Pinpoint the cell where the given text exists, returning its (X, Y) midpoint coordinate. 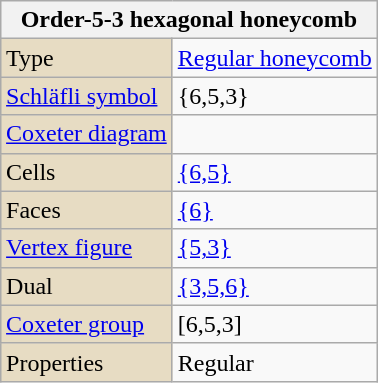
{6,5} (274, 172)
{6,5,3} (274, 96)
Type (87, 58)
Faces (87, 210)
Schläfli symbol (87, 96)
[6,5,3] (274, 324)
Properties (87, 362)
Vertex figure (87, 248)
Order-5-3 hexagonal honeycomb (190, 20)
Dual (87, 286)
Coxeter diagram (87, 134)
{3,5,6} (274, 286)
Coxeter group (87, 324)
Cells (87, 172)
Regular honeycomb (274, 58)
{6} (274, 210)
Regular (274, 362)
{5,3} (274, 248)
